Detect which cell encompasses the target text, then output its [X, Y] center coordinate. 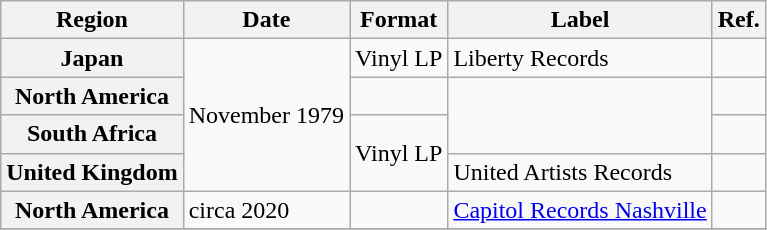
Format [399, 20]
Ref. [738, 20]
Date [266, 20]
United Kingdom [92, 172]
Label [580, 20]
Japan [92, 58]
Capitol Records Nashville [580, 210]
United Artists Records [580, 172]
November 1979 [266, 115]
Region [92, 20]
circa 2020 [266, 210]
South Africa [92, 134]
Liberty Records [580, 58]
